Extract the [x, y] coordinate from the center of the cell holding the provided text.  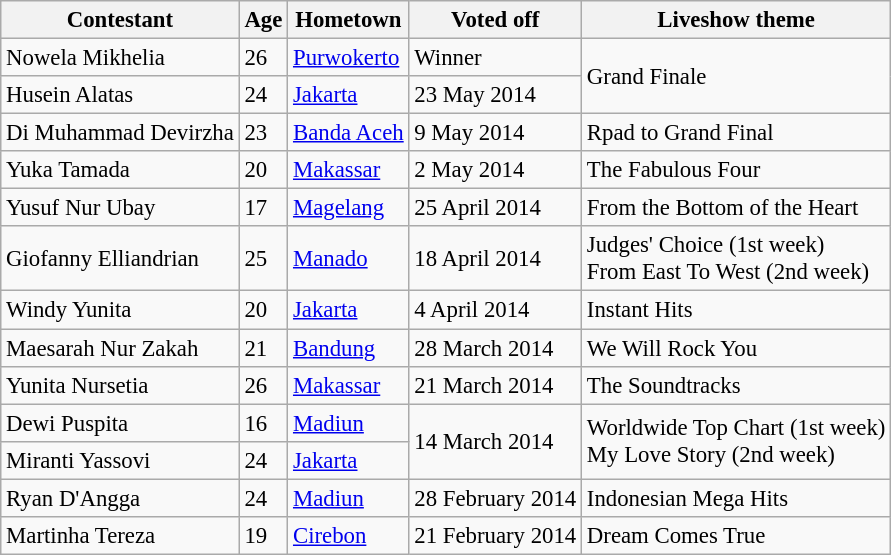
4 April 2014 [496, 310]
21 February 2014 [496, 536]
Nowela Mikhelia [120, 58]
Martinha Tereza [120, 536]
Di Muhammad Devirzha [120, 133]
28 February 2014 [496, 498]
19 [264, 536]
Windy Yunita [120, 310]
25 [264, 258]
Maesarah Nur Zakah [120, 348]
Magelang [348, 208]
Yuka Tamada [120, 170]
Liveshow theme [736, 20]
Age [264, 20]
14 March 2014 [496, 442]
Ryan D'Angga [120, 498]
Dream Comes True [736, 536]
28 March 2014 [496, 348]
Yunita Nursetia [120, 385]
21 March 2014 [496, 385]
Hometown [348, 20]
Judges' Choice (1st week)From East To West (2nd week) [736, 258]
Grand Finale [736, 76]
From the Bottom of the Heart [736, 208]
Winner [496, 58]
Yusuf Nur Ubay [120, 208]
Instant Hits [736, 310]
Banda Aceh [348, 133]
17 [264, 208]
Manado [348, 258]
Miranti Yassovi [120, 460]
Voted off [496, 20]
21 [264, 348]
23 [264, 133]
The Soundtracks [736, 385]
Rpad to Grand Final [736, 133]
9 May 2014 [496, 133]
16 [264, 423]
Worldwide Top Chart (1st week)My Love Story (2nd week) [736, 442]
Bandung [348, 348]
23 May 2014 [496, 95]
2 May 2014 [496, 170]
Indonesian Mega Hits [736, 498]
Giofanny Elliandrian [120, 258]
Dewi Puspita [120, 423]
We Will Rock You [736, 348]
Contestant [120, 20]
Cirebon [348, 536]
Husein Alatas [120, 95]
The Fabulous Four [736, 170]
18 April 2014 [496, 258]
25 April 2014 [496, 208]
Purwokerto [348, 58]
